Return [X, Y] of the center of cell containing provided text 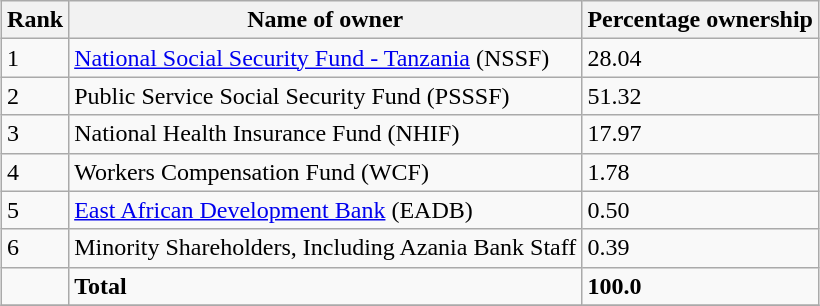
National Social Security Fund - Tanzania (NSSF) [326, 58]
100.0 [700, 286]
0.50 [700, 210]
1 [36, 58]
3 [36, 134]
Percentage ownership [700, 20]
Rank [36, 20]
1.78 [700, 172]
National Health Insurance Fund (NHIF) [326, 134]
East African Development Bank (EADB) [326, 210]
28.04 [700, 58]
Public Service Social Security Fund (PSSSF) [326, 96]
4 [36, 172]
5 [36, 210]
17.97 [700, 134]
Workers Compensation Fund (WCF) [326, 172]
Minority Shareholders, Including Azania Bank Staff [326, 248]
Name of owner [326, 20]
Total [326, 286]
2 [36, 96]
0.39 [700, 248]
51.32 [700, 96]
6 [36, 248]
